Output the (x, y) coordinate of the center of the cell containing the given text.  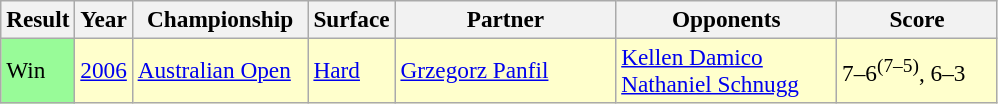
Australian Open (220, 70)
Hard (352, 70)
Partner (506, 19)
Grzegorz Panfil (506, 70)
Opponents (726, 19)
Score (918, 19)
2006 (104, 70)
Year (104, 19)
Kellen Damico Nathaniel Schnugg (726, 70)
7–6(7–5), 6–3 (918, 70)
Win (38, 70)
Result (38, 19)
Surface (352, 19)
Championship (220, 19)
